Return the (X, Y) coordinate for the center point of the cell that contains the specified text.  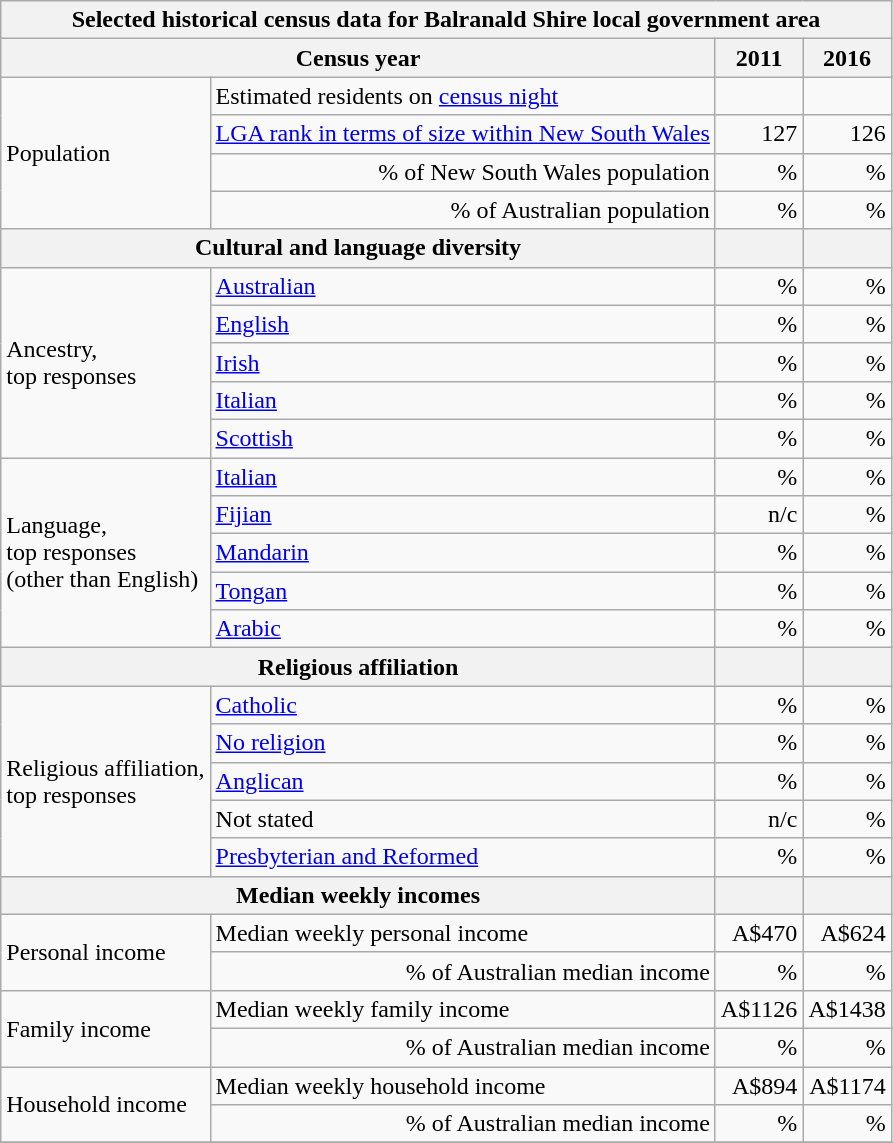
Scottish (462, 438)
126 (847, 134)
Cultural and language diversity (358, 248)
Anglican (462, 781)
Estimated residents on census night (462, 96)
127 (759, 134)
English (462, 324)
Arabic (462, 629)
A$894 (759, 1085)
Presbyterian and Reformed (462, 857)
Not stated (462, 819)
Language,top responses(other than English) (106, 553)
LGA rank in terms of size within New South Wales (462, 134)
Ancestry,top responses (106, 362)
A$624 (847, 933)
Selected historical census data for Balranald Shire local government area (446, 20)
Religious affiliation (358, 667)
2011 (759, 58)
Tongan (462, 591)
A$1438 (847, 1009)
Median weekly personal income (462, 933)
A$1174 (847, 1085)
No religion (462, 743)
Median weekly family income (462, 1009)
A$1126 (759, 1009)
Australian (462, 286)
Irish (462, 362)
% of New South Wales population (462, 172)
Mandarin (462, 553)
Population (106, 153)
Census year (358, 58)
Personal income (106, 952)
Catholic (462, 705)
Family income (106, 1028)
Fijian (462, 515)
Religious affiliation,top responses (106, 781)
A$470 (759, 933)
2016 (847, 58)
% of Australian population (462, 210)
Median weekly household income (462, 1085)
Median weekly incomes (358, 895)
Household income (106, 1104)
